From the cell containing the given text, extract its center point as [X, Y] coordinate. 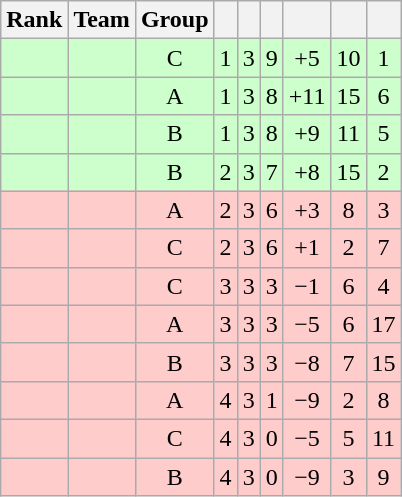
+3 [307, 210]
+8 [307, 172]
Rank [34, 20]
+5 [307, 58]
Group [174, 20]
Team [102, 20]
17 [384, 324]
10 [348, 58]
−1 [307, 286]
−8 [307, 362]
+11 [307, 96]
+1 [307, 248]
+9 [307, 134]
